Detect which cell encompasses the target text, then output its (x, y) center coordinate. 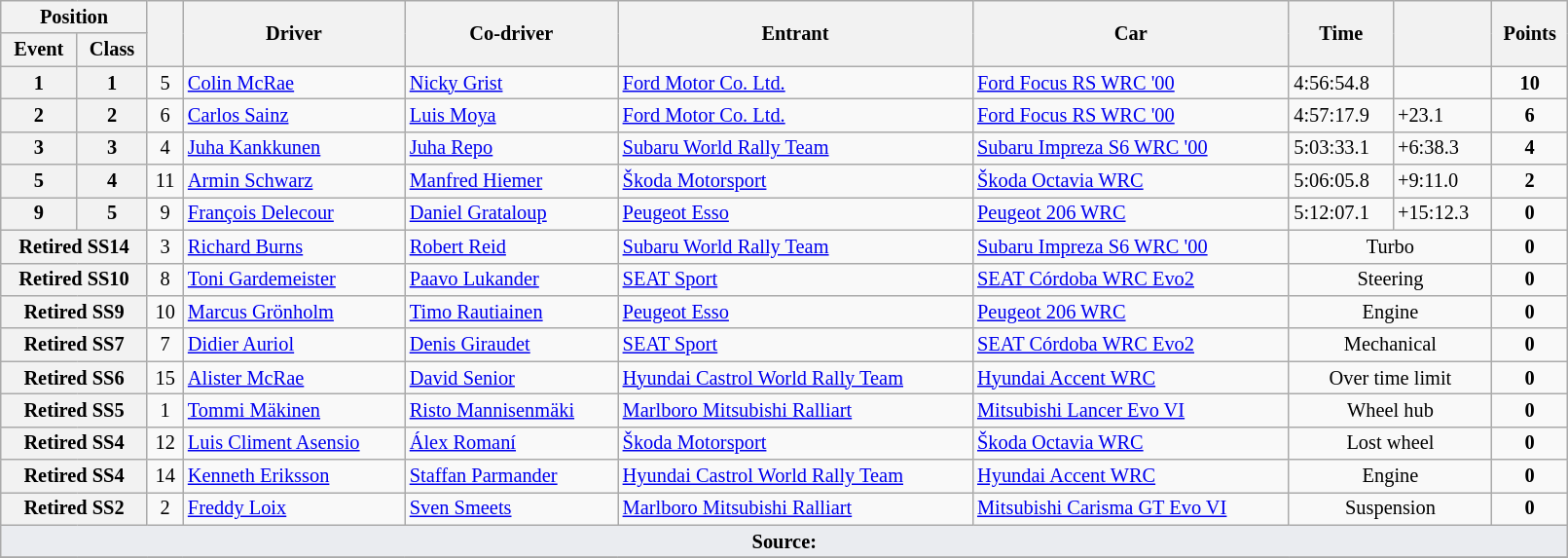
Suspension (1390, 508)
Position (74, 17)
15 (165, 378)
Steering (1390, 279)
8 (165, 279)
Retired SS14 (74, 246)
Robert Reid (512, 246)
Turbo (1390, 246)
Colin McRae (294, 83)
Retired SS2 (74, 508)
Mechanical (1390, 345)
Retired SS9 (74, 312)
Armin Schwarz (294, 181)
Toni Gardemeister (294, 279)
Retired SS6 (74, 378)
Manfred Hiemer (512, 181)
Lost wheel (1390, 443)
Retired SS10 (74, 279)
Didier Auriol (294, 345)
+9:11.0 (1442, 181)
Luis Moya (512, 115)
7 (165, 345)
Kenneth Eriksson (294, 476)
+15:12.3 (1442, 213)
Staffan Parmander (512, 476)
Alister McRae (294, 378)
François Delecour (294, 213)
Time (1341, 33)
Entrant (795, 33)
Class (112, 50)
Juha Kankkunen (294, 148)
5:12:07.1 (1341, 213)
4:56:54.8 (1341, 83)
5:06:05.8 (1341, 181)
Risto Mannisenmäki (512, 410)
5:03:33.1 (1341, 148)
Points (1529, 33)
Tommi Mäkinen (294, 410)
12 (165, 443)
14 (165, 476)
Freddy Loix (294, 508)
David Senior (512, 378)
Wheel hub (1390, 410)
+6:38.3 (1442, 148)
Sven Smeets (512, 508)
Co-driver (512, 33)
Retired SS7 (74, 345)
11 (165, 181)
Denis Giraudet (512, 345)
Nicky Grist (512, 83)
Álex Romaní (512, 443)
Over time limit (1390, 378)
Juha Repo (512, 148)
Daniel Grataloup (512, 213)
Retired SS5 (74, 410)
Car (1131, 33)
Timo Rautiainen (512, 312)
Paavo Lukander (512, 279)
Source: (784, 541)
Carlos Sainz (294, 115)
Mitsubishi Lancer Evo VI (1131, 410)
Event (39, 50)
Richard Burns (294, 246)
Mitsubishi Carisma GT Evo VI (1131, 508)
4:57:17.9 (1341, 115)
Driver (294, 33)
Luis Climent Asensio (294, 443)
+23.1 (1442, 115)
Marcus Grönholm (294, 312)
